Capture the cell that displays the provided text and extract its [X, Y] central coordinate. 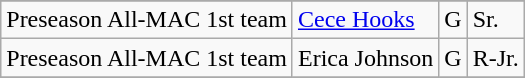
Erica Johnson [365, 58]
Cece Hooks [365, 20]
Sr. [496, 20]
R-Jr. [496, 58]
